Locate the cell with the specified text and output its [x, y] center coordinate. 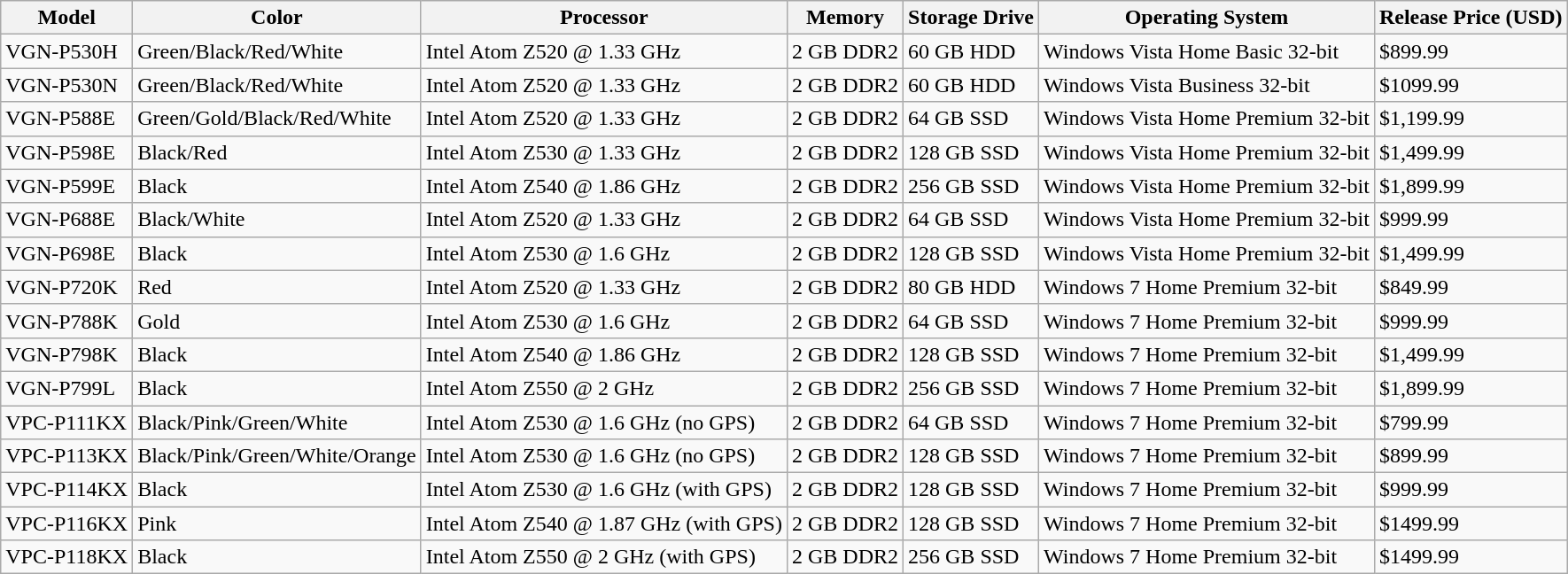
Black/Pink/Green/White [277, 423]
VPC-P113KX [67, 456]
VGN-P798K [67, 354]
Memory [845, 18]
VGN-P599E [67, 186]
Release Price (USD) [1471, 18]
VGN-P530H [67, 51]
Gold [277, 321]
VGN-P530N [67, 85]
Storage Drive [971, 18]
$799.99 [1471, 423]
Black/Pink/Green/White/Orange [277, 456]
VPC-P118KX [67, 557]
VGN-P598E [67, 152]
Windows Vista Home Basic 32-bit [1207, 51]
VPC-P114KX [67, 490]
Intel Atom Z530 @ 1.6 GHz (with GPS) [604, 490]
Intel Atom Z540 @ 1.87 GHz (with GPS) [604, 524]
Red [277, 287]
80 GB HDD [971, 287]
Processor [604, 18]
$849.99 [1471, 287]
Intel Atom Z550 @ 2 GHz [604, 388]
VGN-P799L [67, 388]
Windows Vista Business 32-bit [1207, 85]
VGN-P588E [67, 119]
Black/White [277, 220]
VGN-P788K [67, 321]
Intel Atom Z550 @ 2 GHz (with GPS) [604, 557]
Color [277, 18]
VPC-P111KX [67, 423]
VPC-P116KX [67, 524]
VGN-P698E [67, 253]
Pink [277, 524]
Green/Gold/Black/Red/White [277, 119]
$1099.99 [1471, 85]
VGN-P720K [67, 287]
VGN-P688E [67, 220]
Operating System [1207, 18]
$1,199.99 [1471, 119]
Black/Red [277, 152]
Model [67, 18]
Intel Atom Z530 @ 1.33 GHz [604, 152]
